For the text-containing cell, return its midpoint in [x, y] coordinate format. 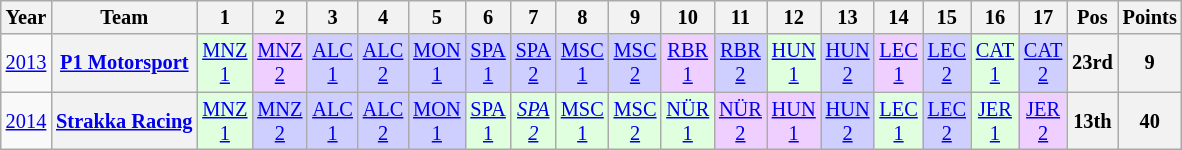
CAT2 [1043, 63]
CAT1 [995, 63]
P1 Motorsport [124, 63]
2014 [26, 121]
JER1 [995, 121]
17 [1043, 17]
2013 [26, 63]
Team [124, 17]
1 [224, 17]
5 [436, 17]
Year [26, 17]
23rd [1092, 63]
6 [488, 17]
2 [280, 17]
13 [848, 17]
Pos [1092, 17]
8 [582, 17]
Points [1150, 17]
16 [995, 17]
40 [1150, 121]
15 [947, 17]
10 [688, 17]
NÜR1 [688, 121]
RBR2 [740, 63]
NÜR2 [740, 121]
3 [332, 17]
13th [1092, 121]
4 [383, 17]
Strakka Racing [124, 121]
11 [740, 17]
RBR1 [688, 63]
JER2 [1043, 121]
7 [534, 17]
12 [794, 17]
14 [898, 17]
